Identify which cell holds the provided text, then report its (x, y) central coordinate. 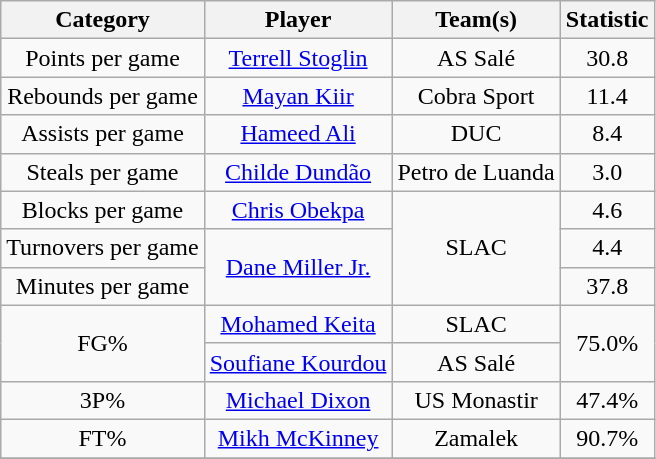
Mayan Kiir (298, 96)
30.8 (607, 58)
Blocks per game (102, 210)
Turnovers per game (102, 248)
Dane Miller Jr. (298, 267)
Player (298, 20)
11.4 (607, 96)
3.0 (607, 172)
4.4 (607, 248)
Minutes per game (102, 286)
3P% (102, 400)
FT% (102, 438)
FG% (102, 343)
Team(s) (476, 20)
Childe Dundão (298, 172)
Assists per game (102, 134)
Rebounds per game (102, 96)
Soufiane Kourdou (298, 362)
DUC (476, 134)
37.8 (607, 286)
75.0% (607, 343)
Points per game (102, 58)
Steals per game (102, 172)
Michael Dixon (298, 400)
Mikh McKinney (298, 438)
8.4 (607, 134)
US Monastir (476, 400)
Mohamed Keita (298, 324)
Category (102, 20)
Statistic (607, 20)
Terrell Stoglin (298, 58)
Hameed Ali (298, 134)
4.6 (607, 210)
90.7% (607, 438)
47.4% (607, 400)
Cobra Sport (476, 96)
Chris Obekpa (298, 210)
Zamalek (476, 438)
Petro de Luanda (476, 172)
